Pinpoint the cell where the given text exists, returning its (x, y) midpoint coordinate. 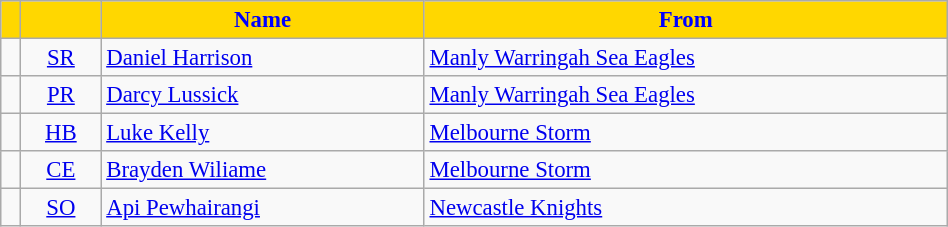
SO (61, 208)
Name (262, 20)
HB (61, 133)
Luke Kelly (262, 133)
Daniel Harrison (262, 58)
From (686, 20)
Api Pewhairangi (262, 208)
SR (61, 58)
PR (61, 95)
Newcastle Knights (686, 208)
Darcy Lussick (262, 95)
Brayden Wiliame (262, 170)
CE (61, 170)
